Return the [X, Y] coordinate for the center point of the cell that contains the specified text.  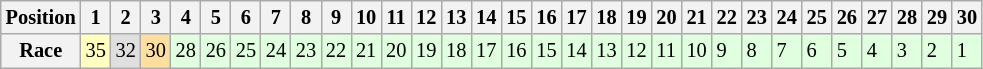
27 [877, 17]
29 [937, 17]
35 [96, 51]
Race [41, 51]
Position [41, 17]
32 [126, 51]
